Provide the (x, y) coordinate of the cell's center where the given text is located.  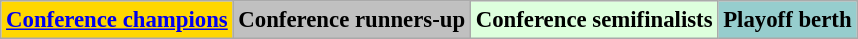
Conference runners-up (352, 20)
Playoff berth (788, 20)
Conference semifinalists (594, 20)
Conference champions (117, 20)
